Capture the cell that displays the provided text and extract its (X, Y) central coordinate. 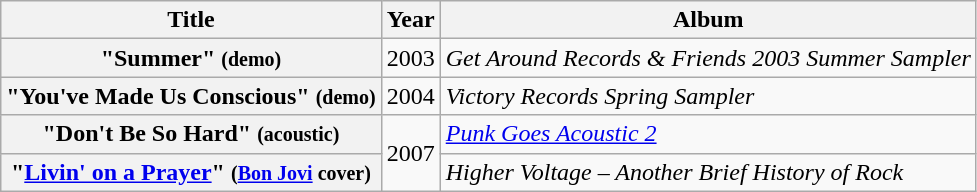
"You've Made Us Conscious" (demo) (191, 96)
Title (191, 20)
"Summer" (demo) (191, 58)
"Don't Be So Hard" (acoustic) (191, 134)
2004 (410, 96)
Higher Voltage – Another Brief History of Rock (708, 172)
2007 (410, 153)
Victory Records Spring Sampler (708, 96)
Punk Goes Acoustic 2 (708, 134)
Year (410, 20)
Album (708, 20)
Get Around Records & Friends 2003 Summer Sampler (708, 58)
2003 (410, 58)
"Livin' on a Prayer" (Bon Jovi cover) (191, 172)
